Scan for the cell matching the given text and deliver its (x, y) coordinate at center. 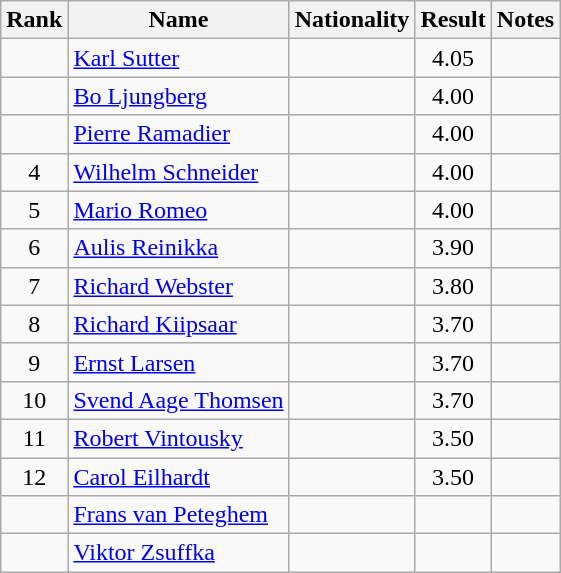
Bo Ljungberg (178, 96)
10 (34, 400)
4 (34, 172)
Rank (34, 20)
Robert Vintousky (178, 438)
Frans van Peteghem (178, 515)
Mario Romeo (178, 210)
Richard Kiipsaar (178, 324)
Result (453, 20)
Carol Eilhardt (178, 477)
3.90 (453, 248)
Wilhelm Schneider (178, 172)
5 (34, 210)
7 (34, 286)
Name (178, 20)
Karl Sutter (178, 58)
4.05 (453, 58)
Svend Aage Thomsen (178, 400)
9 (34, 362)
6 (34, 248)
11 (34, 438)
3.80 (453, 286)
8 (34, 324)
Nationality (352, 20)
Notes (525, 20)
Aulis Reinikka (178, 248)
Ernst Larsen (178, 362)
Richard Webster (178, 286)
12 (34, 477)
Pierre Ramadier (178, 134)
Viktor Zsuffka (178, 553)
